Identify which cell holds the provided text, then report its (X, Y) central coordinate. 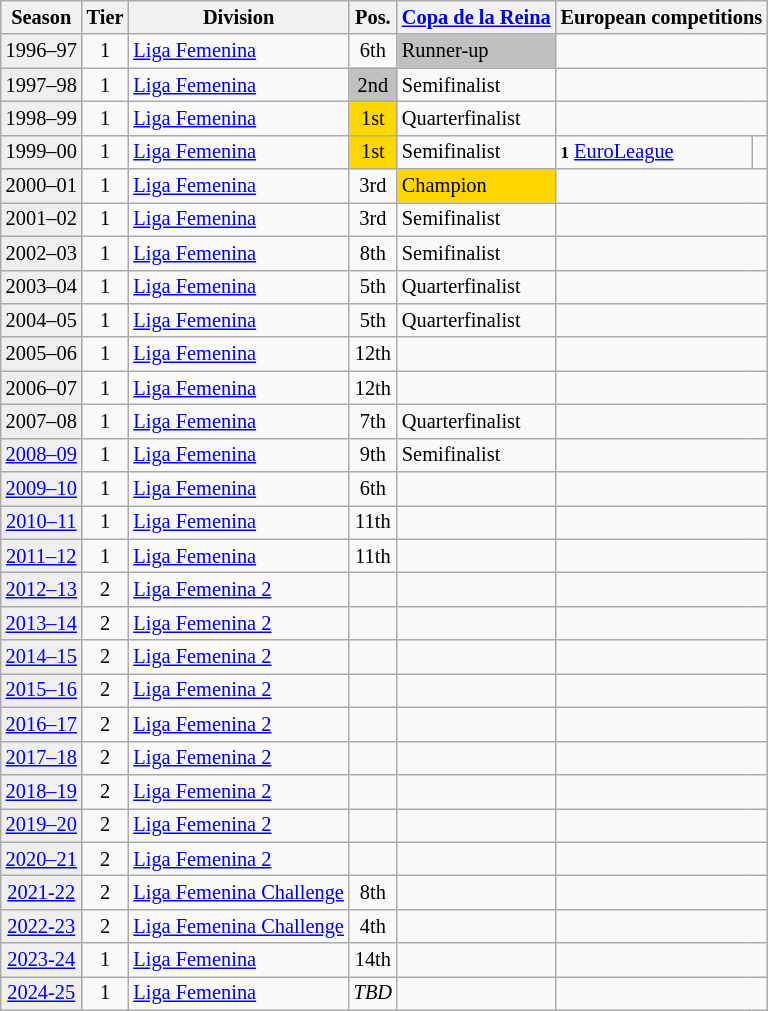
Copa de la Reina (476, 17)
2023-24 (42, 960)
2013–14 (42, 623)
2006–07 (42, 388)
2021-22 (42, 892)
2000–01 (42, 186)
2011–12 (42, 556)
Pos. (373, 17)
1999–00 (42, 152)
2019–20 (42, 825)
4th (373, 926)
7th (373, 421)
2005–06 (42, 354)
2020–21 (42, 859)
1997–98 (42, 85)
Season (42, 17)
2016–17 (42, 724)
2001–02 (42, 219)
2017–18 (42, 758)
2009–10 (42, 489)
2004–05 (42, 320)
1996–97 (42, 51)
2008–09 (42, 455)
Tier (106, 17)
2022-23 (42, 926)
9th (373, 455)
TBD (373, 993)
2012–13 (42, 589)
2018–19 (42, 791)
2007–08 (42, 421)
2nd (373, 85)
Division (238, 17)
2002–03 (42, 253)
2010–11 (42, 522)
2014–15 (42, 657)
1998–99 (42, 118)
2024-25 (42, 993)
Runner-up (476, 51)
2015–16 (42, 690)
2003–04 (42, 287)
14th (373, 960)
Champion (476, 186)
European competitions (662, 17)
1 EuroLeague (654, 152)
